Capture the cell that displays the provided text and extract its [X, Y] central coordinate. 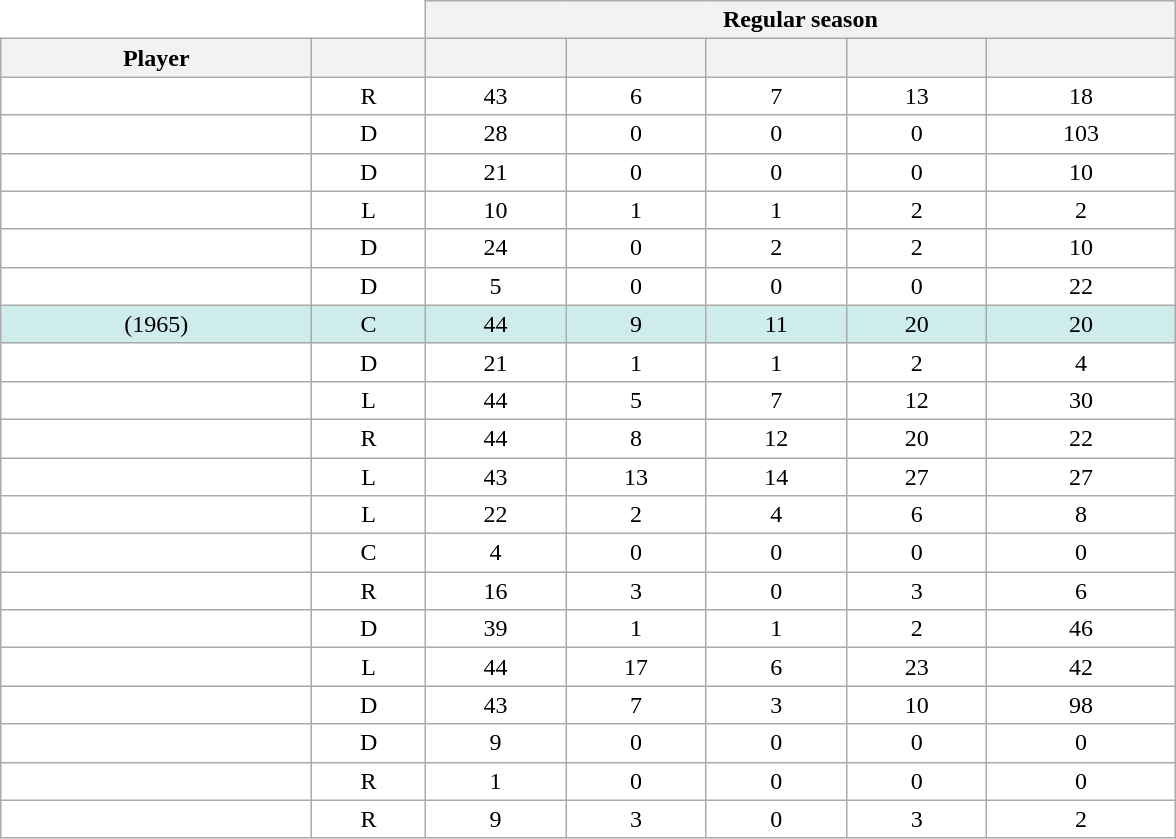
16 [495, 591]
24 [495, 248]
(1965) [156, 324]
23 [916, 667]
46 [1081, 629]
18 [1081, 96]
30 [1081, 400]
Regular season [800, 20]
11 [776, 324]
98 [1081, 705]
42 [1081, 667]
14 [776, 477]
Player [156, 58]
28 [495, 134]
17 [636, 667]
39 [495, 629]
103 [1081, 134]
